Search for the cell housing the specified text and yield its (x, y) center coordinate. 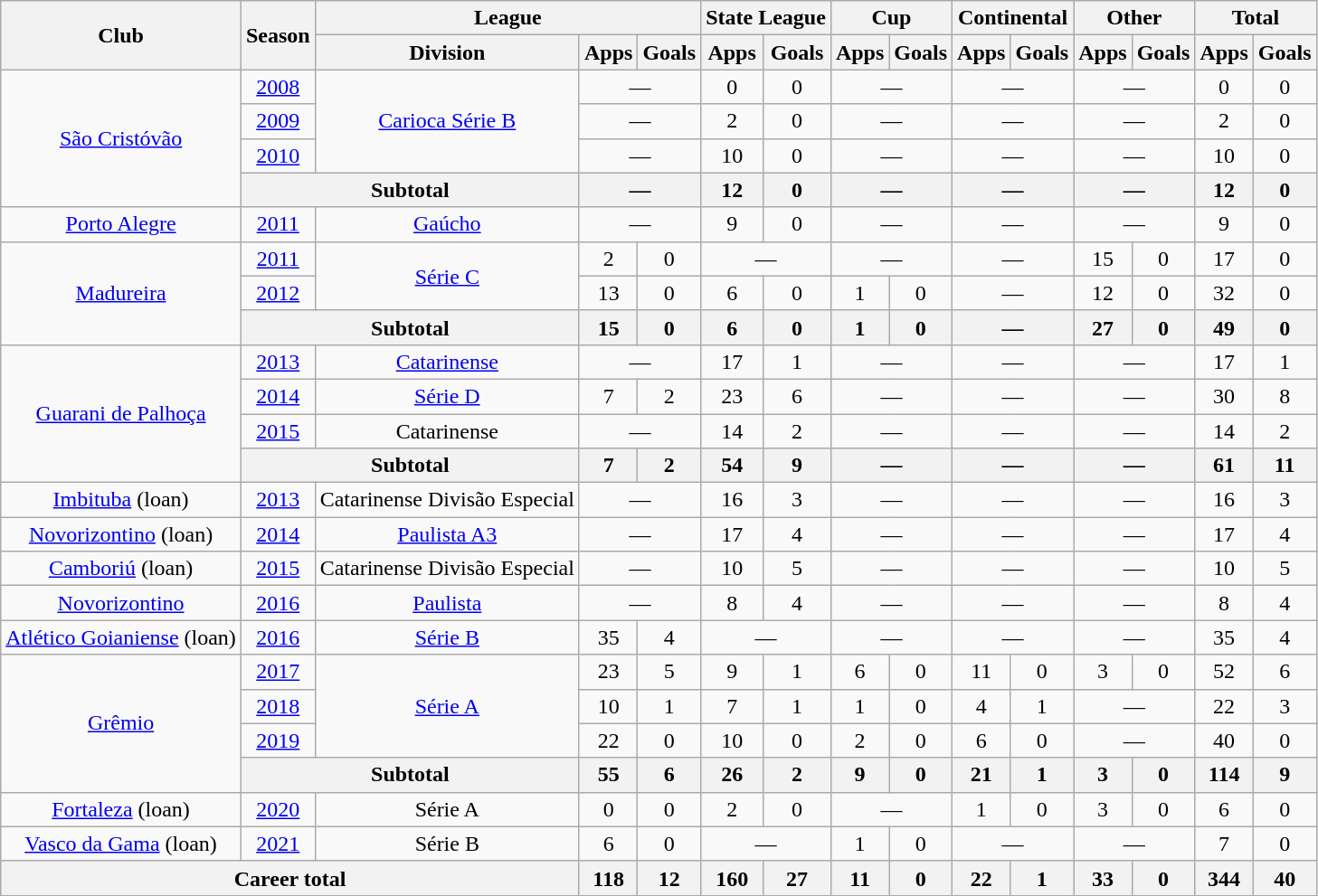
2008 (278, 87)
118 (608, 878)
2019 (278, 740)
League (507, 18)
30 (1224, 396)
2012 (278, 293)
Atlético Goianiense (loan) (121, 637)
2021 (278, 844)
Vasco da Gama (loan) (121, 844)
Paulista (447, 603)
Fortaleza (loan) (121, 809)
2020 (278, 809)
Porto Alegre (121, 224)
Madureira (121, 293)
2010 (278, 156)
13 (608, 293)
32 (1224, 293)
Série C (447, 276)
Novorizontino (loan) (121, 534)
160 (733, 878)
São Cristóvão (121, 138)
Camboriú (loan) (121, 569)
Continental (1013, 18)
21 (981, 775)
Carioca Série B (447, 121)
Season (278, 35)
Novorizontino (121, 603)
Grêmio (121, 723)
Total (1256, 18)
61 (1224, 466)
26 (733, 775)
49 (1224, 327)
Guarani de Palhoça (121, 413)
2017 (278, 672)
114 (1224, 775)
Division (447, 52)
Career total (290, 878)
Club (121, 35)
55 (608, 775)
Other (1134, 18)
State League (766, 18)
Série D (447, 396)
344 (1224, 878)
52 (1224, 672)
Paulista A3 (447, 534)
2009 (278, 121)
54 (733, 466)
33 (1103, 878)
Imbituba (loan) (121, 500)
Gaúcho (447, 224)
Cup (891, 18)
2018 (278, 706)
